Search for the cell housing the specified text and yield its [X, Y] center coordinate. 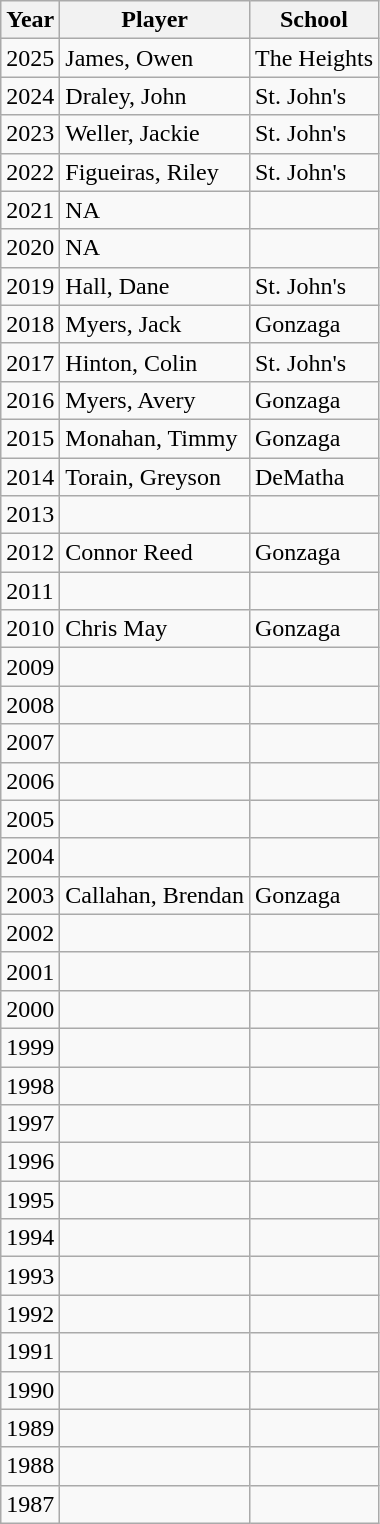
Myers, Jack [155, 324]
2005 [30, 819]
2007 [30, 743]
1988 [30, 1466]
Draley, John [155, 96]
Chris May [155, 629]
1994 [30, 1238]
2014 [30, 477]
2024 [30, 96]
2017 [30, 362]
Monahan, Timmy [155, 438]
2016 [30, 400]
Connor Reed [155, 553]
Hinton, Colin [155, 362]
1992 [30, 1314]
1987 [30, 1504]
School [314, 20]
2020 [30, 248]
2008 [30, 705]
1998 [30, 1085]
Callahan, Brendan [155, 895]
James, Owen [155, 58]
2019 [30, 286]
2011 [30, 591]
1991 [30, 1352]
2013 [30, 515]
Player [155, 20]
DeMatha [314, 477]
2023 [30, 134]
1999 [30, 1047]
2006 [30, 781]
2022 [30, 172]
2001 [30, 971]
1996 [30, 1162]
1995 [30, 1200]
2012 [30, 553]
Weller, Jackie [155, 134]
2010 [30, 629]
2018 [30, 324]
2025 [30, 58]
2003 [30, 895]
Torain, Greyson [155, 477]
2000 [30, 1009]
1993 [30, 1276]
1997 [30, 1124]
2002 [30, 933]
Figueiras, Riley [155, 172]
The Heights [314, 58]
Year [30, 20]
1990 [30, 1390]
2009 [30, 667]
1989 [30, 1428]
Hall, Dane [155, 286]
2021 [30, 210]
2004 [30, 857]
2015 [30, 438]
Myers, Avery [155, 400]
